Extract the (x, y) coordinate from the center of the cell holding the provided text.  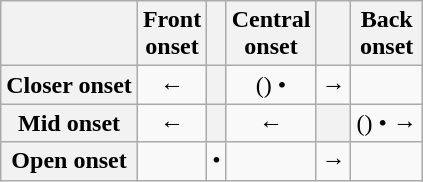
Mid onset (70, 123)
Closer onset (70, 85)
Backonset (386, 34)
() • → (386, 123)
Frontonset (172, 34)
Centralonset (271, 34)
() • (271, 85)
• (216, 161)
Open onset (70, 161)
